Return the (X, Y) coordinate for the center point of the cell that contains the specified text.  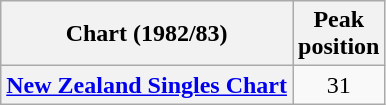
Chart (1982/83) (147, 34)
New Zealand Singles Chart (147, 85)
Peakposition (338, 34)
31 (338, 85)
